From the cell containing the given text, extract its center point as [x, y] coordinate. 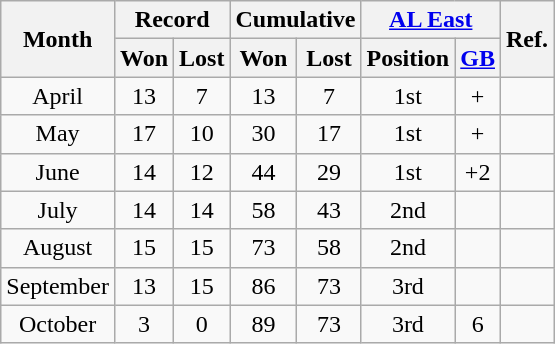
3 [144, 324]
July [58, 210]
AL East [431, 20]
12 [202, 172]
30 [264, 134]
Cumulative [296, 20]
October [58, 324]
August [58, 248]
September [58, 286]
89 [264, 324]
Month [58, 39]
86 [264, 286]
May [58, 134]
Position [408, 58]
29 [329, 172]
10 [202, 134]
6 [478, 324]
April [58, 96]
43 [329, 210]
GB [478, 58]
+2 [478, 172]
0 [202, 324]
June [58, 172]
Ref. [528, 39]
Record [172, 20]
44 [264, 172]
